Return the (x, y) coordinate for the center point of the cell that contains the specified text.  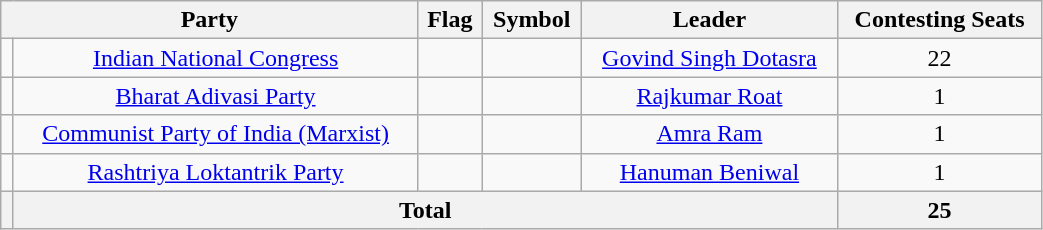
Hanuman Beniwal (710, 172)
Amra Ram (710, 134)
Bharat Adivasi Party (216, 96)
Govind Singh Dotasra (710, 58)
25 (940, 210)
Total (425, 210)
Rajkumar Roat (710, 96)
Leader (710, 20)
Flag (450, 20)
Contesting Seats (940, 20)
Indian National Congress (216, 58)
Party (210, 20)
22 (940, 58)
Rashtriya Loktantrik Party (216, 172)
Symbol (532, 20)
Communist Party of India (Marxist) (216, 134)
